For the text-containing cell, return its midpoint in (X, Y) coordinate format. 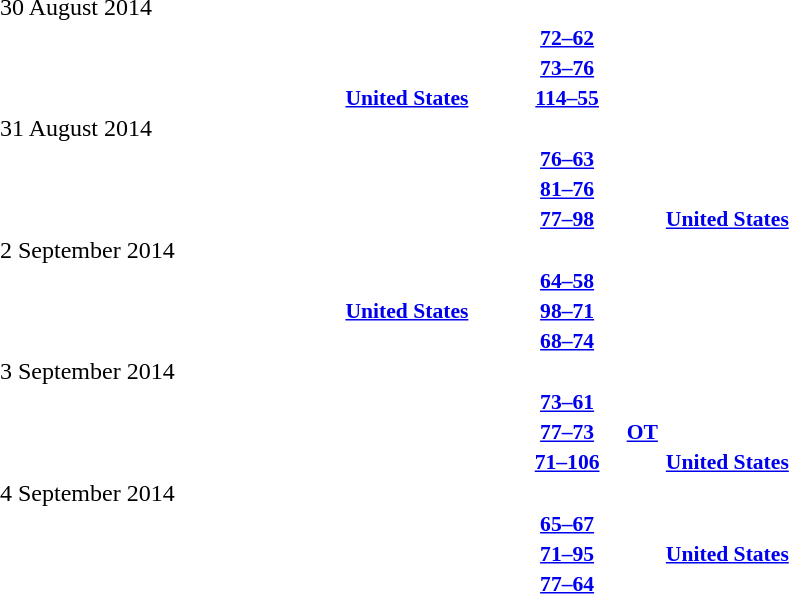
77–73 (568, 432)
98–71 (568, 310)
114–55 (568, 98)
OT (644, 432)
77–98 (568, 219)
81–76 (568, 189)
73–76 (568, 68)
64–58 (568, 280)
68–74 (568, 340)
71–95 (568, 554)
76–63 (568, 159)
73–61 (568, 402)
71–106 (568, 462)
65–67 (568, 524)
72–62 (568, 38)
